For the text-containing cell, return its midpoint in [x, y] coordinate format. 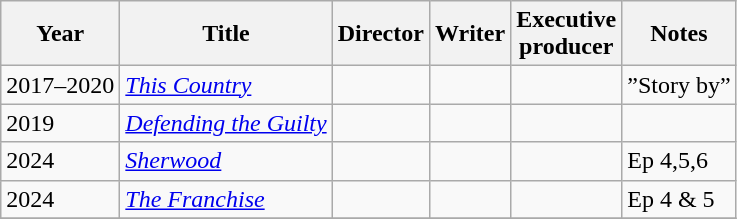
This Country [226, 85]
Executiveproducer [566, 34]
Writer [470, 34]
The Franchise [226, 199]
2017–2020 [60, 85]
Ep 4 & 5 [679, 199]
Year [60, 34]
Defending the Guilty [226, 123]
Notes [679, 34]
Title [226, 34]
Sherwood [226, 161]
2019 [60, 123]
Ep 4,5,6 [679, 161]
”Story by” [679, 85]
Director [380, 34]
